Return (x, y) of the center of cell containing provided text 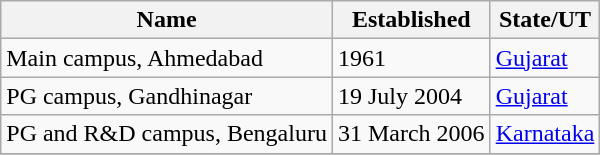
Karnataka (545, 134)
31 March 2006 (411, 134)
Main campus, Ahmedabad (167, 58)
PG campus, Gandhinagar (167, 96)
State/UT (545, 20)
19 July 2004 (411, 96)
Name (167, 20)
Established (411, 20)
PG and R&D campus, Bengaluru (167, 134)
1961 (411, 58)
